Capture the cell that displays the provided text and extract its [x, y] central coordinate. 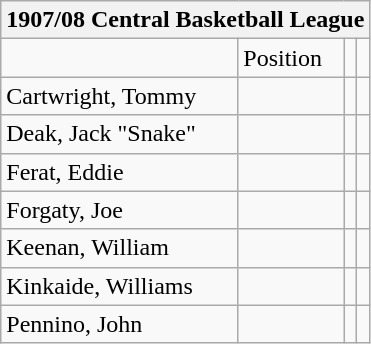
Kinkaide, Williams [120, 286]
Cartwright, Tommy [120, 96]
Position [291, 58]
Keenan, William [120, 248]
1907/08 Central Basketball League [186, 20]
Pennino, John [120, 324]
Deak, Jack "Snake" [120, 134]
Forgaty, Joe [120, 210]
Ferat, Eddie [120, 172]
